Search for the cell housing the specified text and yield its [x, y] center coordinate. 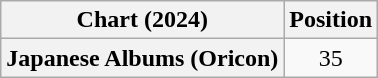
35 [331, 58]
Chart (2024) [142, 20]
Position [331, 20]
Japanese Albums (Oricon) [142, 58]
